Pinpoint the cell where the given text exists, returning its (x, y) midpoint coordinate. 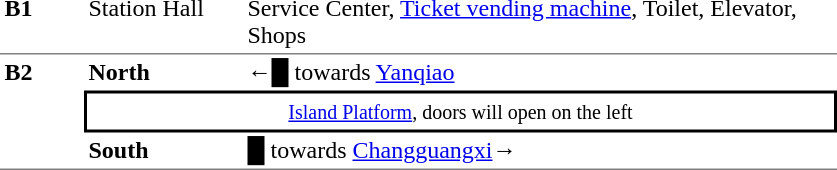
B2 (42, 112)
South (164, 151)
█ towards Changguangxi→ (540, 151)
Island Platform, doors will open on the left (460, 111)
North (164, 72)
←█ towards Yanqiao (540, 72)
